Return the [X, Y] coordinate for the center point of the cell that contains the specified text.  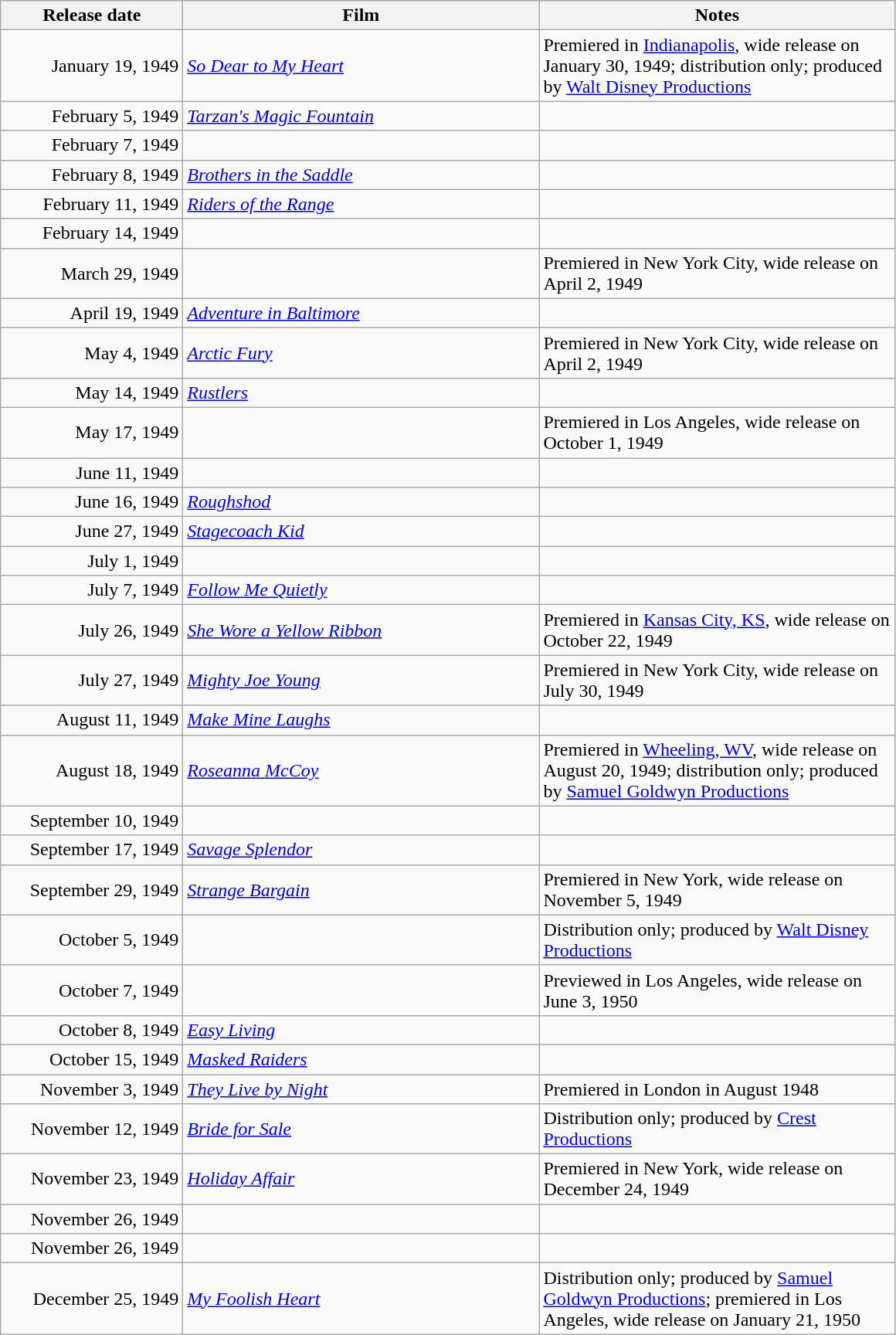
November 23, 1949 [92, 1179]
Rustlers [361, 392]
Tarzan's Magic Fountain [361, 116]
March 29, 1949 [92, 273]
October 8, 1949 [92, 1030]
Premiered in New York City, wide release on July 30, 1949 [717, 680]
June 16, 1949 [92, 502]
July 7, 1949 [92, 590]
Arctic Fury [361, 352]
Notes [717, 15]
Roseanna McCoy [361, 770]
May 4, 1949 [92, 352]
Roughshod [361, 502]
June 27, 1949 [92, 532]
Premiered in Indianapolis, wide release on January 30, 1949; distribution only; produced by Walt Disney Productions [717, 66]
Previewed in Los Angeles, wide release on June 3, 1950 [717, 990]
July 26, 1949 [92, 630]
October 5, 1949 [92, 939]
February 5, 1949 [92, 116]
Stagecoach Kid [361, 532]
Premiered in Los Angeles, wide release on October 1, 1949 [717, 433]
Masked Raiders [361, 1059]
July 1, 1949 [92, 561]
Release date [92, 15]
February 11, 1949 [92, 204]
Strange Bargain [361, 890]
Holiday Affair [361, 1179]
June 11, 1949 [92, 472]
Riders of the Range [361, 204]
October 15, 1949 [92, 1059]
October 7, 1949 [92, 990]
May 14, 1949 [92, 392]
Premiered in Kansas City, KS, wide release on October 22, 1949 [717, 630]
Distribution only; produced by Samuel Goldwyn Productions; premiered in Los Angeles, wide release on January 21, 1950 [717, 1299]
September 29, 1949 [92, 890]
She Wore a Yellow Ribbon [361, 630]
August 11, 1949 [92, 720]
Premiered in New York, wide release on December 24, 1949 [717, 1179]
April 19, 1949 [92, 313]
August 18, 1949 [92, 770]
Make Mine Laughs [361, 720]
Distribution only; produced by Crest Productions [717, 1129]
Mighty Joe Young [361, 680]
Distribution only; produced by Walt Disney Productions [717, 939]
They Live by Night [361, 1089]
February 14, 1949 [92, 233]
September 10, 1949 [92, 820]
Premiered in London in August 1948 [717, 1089]
December 25, 1949 [92, 1299]
So Dear to My Heart [361, 66]
Easy Living [361, 1030]
Adventure in Baltimore [361, 313]
Savage Splendor [361, 850]
Premiered in Wheeling, WV, wide release on August 20, 1949; distribution only; produced by Samuel Goldwyn Productions [717, 770]
Follow Me Quietly [361, 590]
July 27, 1949 [92, 680]
Premiered in New York, wide release on November 5, 1949 [717, 890]
Brothers in the Saddle [361, 175]
Film [361, 15]
Bride for Sale [361, 1129]
May 17, 1949 [92, 433]
My Foolish Heart [361, 1299]
September 17, 1949 [92, 850]
November 12, 1949 [92, 1129]
November 3, 1949 [92, 1089]
February 7, 1949 [92, 145]
February 8, 1949 [92, 175]
January 19, 1949 [92, 66]
